Provide the [X, Y] coordinate of the cell's center where the given text is located.  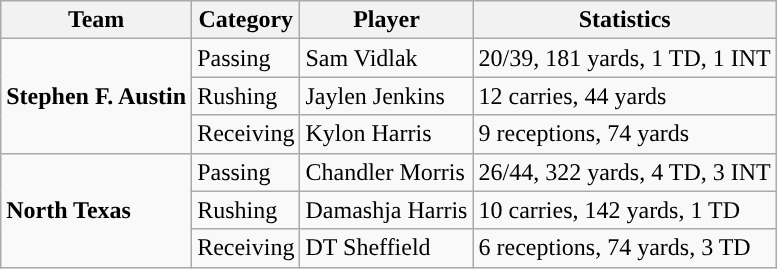
Jaylen Jenkins [386, 96]
Chandler Morris [386, 172]
Stephen F. Austin [96, 96]
DT Sheffield [386, 248]
Sam Vidlak [386, 58]
6 receptions, 74 yards, 3 TD [624, 248]
26/44, 322 yards, 4 TD, 3 INT [624, 172]
Team [96, 20]
20/39, 181 yards, 1 TD, 1 INT [624, 58]
12 carries, 44 yards [624, 96]
Damashja Harris [386, 210]
North Texas [96, 210]
Statistics [624, 20]
Player [386, 20]
Category [246, 20]
10 carries, 142 yards, 1 TD [624, 210]
9 receptions, 74 yards [624, 134]
Kylon Harris [386, 134]
